Return (x, y) of the center of cell containing provided text 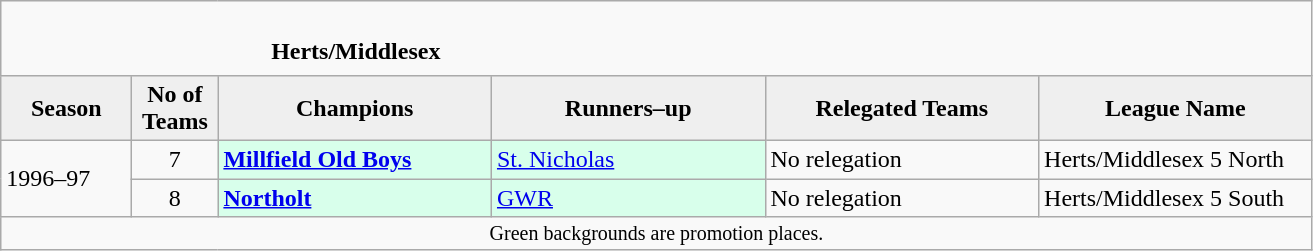
Runners–up (628, 108)
8 (175, 197)
Champions (355, 108)
Northolt (355, 197)
No of Teams (175, 108)
7 (175, 159)
Herts/Middlesex 5 North (1176, 159)
Relegated Teams (902, 108)
Season (66, 108)
Herts/Middlesex 5 South (1176, 197)
1996–97 (66, 178)
Millfield Old Boys (355, 159)
GWR (628, 197)
League Name (1176, 108)
Green backgrounds are promotion places. (656, 234)
St. Nicholas (628, 159)
